Provide the (X, Y) coordinate of the cell's center where the given text is located.  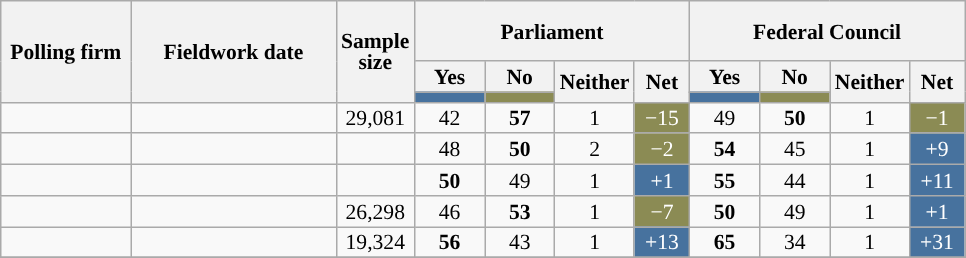
42 (449, 118)
+11 (936, 180)
Federal Council (828, 31)
+31 (936, 242)
44 (795, 180)
65 (725, 242)
+13 (662, 242)
Fieldwork date (234, 52)
45 (795, 150)
54 (725, 150)
48 (449, 150)
Parliament (552, 31)
Polling firm (66, 52)
+9 (936, 150)
53 (520, 212)
19,324 (375, 242)
43 (520, 242)
34 (795, 242)
26,298 (375, 212)
55 (725, 180)
−7 (662, 212)
29,081 (375, 118)
56 (449, 242)
Samplesize (375, 52)
−1 (936, 118)
2 (595, 150)
46 (449, 212)
−2 (662, 150)
57 (520, 118)
−15 (662, 118)
